Determine the (X, Y) coordinate at the center of the cell enclosing the given text.  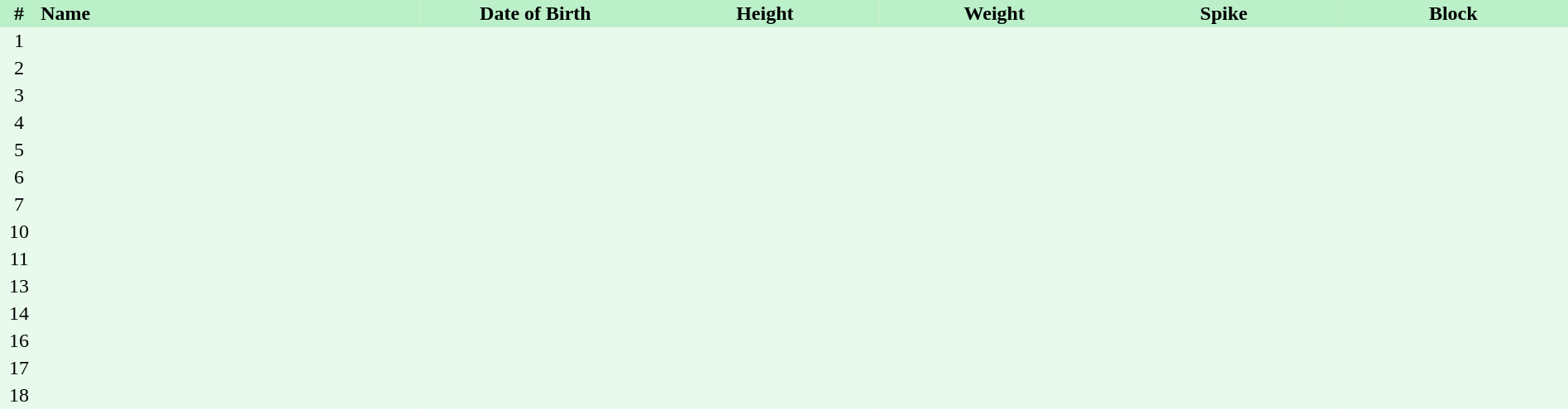
13 (19, 286)
7 (19, 205)
Date of Birth (536, 13)
6 (19, 177)
16 (19, 340)
Spike (1224, 13)
14 (19, 314)
4 (19, 122)
11 (19, 259)
2 (19, 68)
10 (19, 231)
1 (19, 41)
Weight (994, 13)
5 (19, 150)
# (19, 13)
3 (19, 96)
Height (764, 13)
Name (229, 13)
18 (19, 395)
Block (1453, 13)
17 (19, 369)
